Return the [X, Y] coordinate for the center point of the cell that contains the specified text.  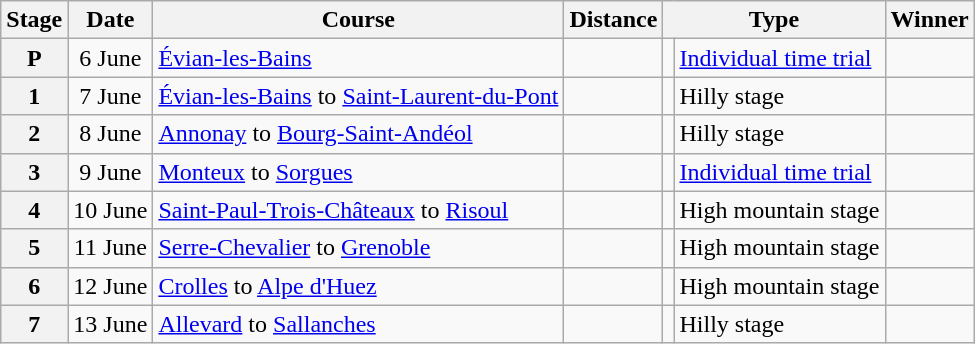
3 [34, 172]
Course [358, 20]
Monteux to Sorgues [358, 172]
Winner [930, 20]
Évian-les-Bains to Saint-Laurent-du-Pont [358, 96]
10 June [110, 210]
6 June [110, 58]
Évian-les-Bains [358, 58]
2 [34, 134]
13 June [110, 324]
Type [774, 20]
Distance [614, 20]
8 June [110, 134]
11 June [110, 248]
7 June [110, 96]
12 June [110, 286]
6 [34, 286]
P [34, 58]
Saint-Paul-Trois-Châteaux to Risoul [358, 210]
7 [34, 324]
5 [34, 248]
1 [34, 96]
Date [110, 20]
Allevard to Sallanches [358, 324]
Serre-Chevalier to Grenoble [358, 248]
Crolles to Alpe d'Huez [358, 286]
Annonay to Bourg-Saint-Andéol [358, 134]
4 [34, 210]
9 June [110, 172]
Stage [34, 20]
